Return [X, Y] of the center of cell containing provided text 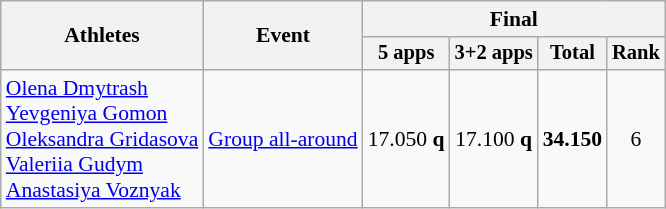
Athletes [102, 36]
Group all-around [282, 139]
34.150 [572, 139]
5 apps [406, 54]
Event [282, 36]
Total [572, 54]
Rank [636, 54]
17.100 q [494, 139]
3+2 apps [494, 54]
17.050 q [406, 139]
6 [636, 139]
Olena DmytrashYevgeniya GomonOleksandra GridasovaValeriia GudymAnastasiya Voznyak [102, 139]
Final [514, 19]
